Search for the cell housing the specified text and yield its [x, y] center coordinate. 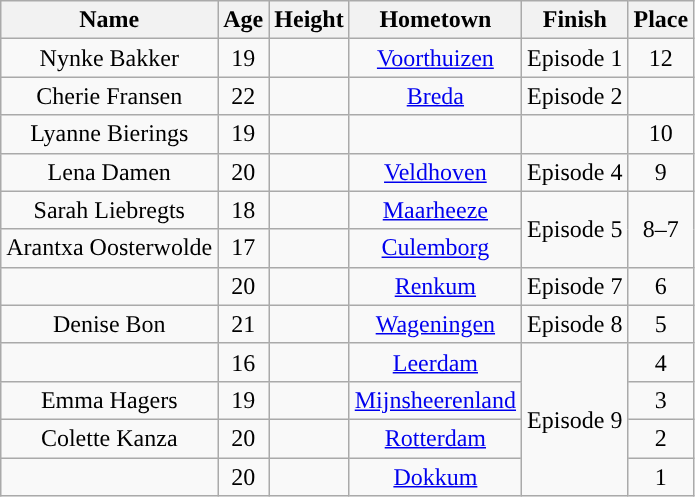
Wageningen [435, 324]
Cherie Fransen [110, 96]
Episode 1 [575, 58]
Sarah Liebregts [110, 210]
Denise Bon [110, 324]
6 [661, 286]
Breda [435, 96]
Nynke Bakker [110, 58]
Hometown [435, 20]
5 [661, 324]
4 [661, 362]
Name [110, 20]
Rotterdam [435, 438]
Episode 8 [575, 324]
Lena Damen [110, 172]
22 [244, 96]
2 [661, 438]
Age [244, 20]
12 [661, 58]
Leerdam [435, 362]
8–7 [661, 229]
3 [661, 400]
Maarheeze [435, 210]
Place [661, 20]
Episode 7 [575, 286]
17 [244, 248]
Episode 4 [575, 172]
Episode 9 [575, 419]
Lyanne Bierings [110, 134]
21 [244, 324]
Arantxa Oosterwolde [110, 248]
Emma Hagers [110, 400]
18 [244, 210]
Mijnsheerenland [435, 400]
Episode 2 [575, 96]
Culemborg [435, 248]
10 [661, 134]
Renkum [435, 286]
Finish [575, 20]
Veldhoven [435, 172]
Height [309, 20]
Voorthuizen [435, 58]
Episode 5 [575, 229]
16 [244, 362]
9 [661, 172]
1 [661, 477]
Colette Kanza [110, 438]
Dokkum [435, 477]
